Extract the (x, y) coordinate from the center of the cell holding the provided text.  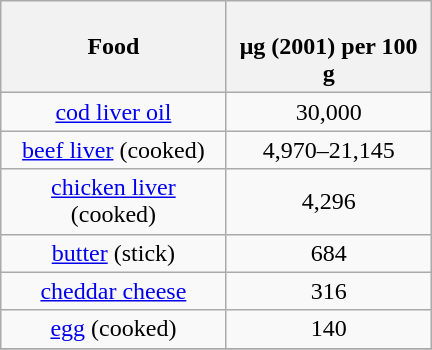
cheddar cheese (114, 291)
684 (328, 253)
beef liver (cooked) (114, 150)
cod liver oil (114, 112)
30,000 (328, 112)
egg (cooked) (114, 329)
140 (328, 329)
butter (stick) (114, 253)
4,296 (328, 202)
chicken liver (cooked) (114, 202)
μg (2001) per 100 g (328, 47)
316 (328, 291)
Food (114, 47)
4,970–21,145 (328, 150)
